Locate the cell with the specified text and output its (X, Y) center coordinate. 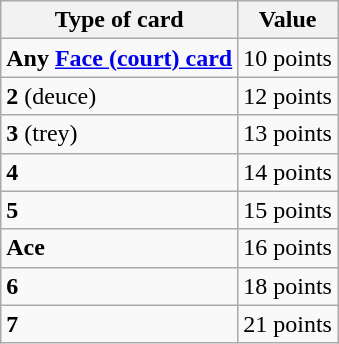
6 (120, 286)
4 (120, 172)
2 (deuce) (120, 96)
5 (120, 210)
16 points (288, 248)
15 points (288, 210)
21 points (288, 324)
Value (288, 20)
Any Face (court) card (120, 58)
3 (trey) (120, 134)
14 points (288, 172)
7 (120, 324)
Type of card (120, 20)
13 points (288, 134)
18 points (288, 286)
10 points (288, 58)
Ace (120, 248)
12 points (288, 96)
